Return the (x, y) coordinate for the center point of the cell that contains the specified text.  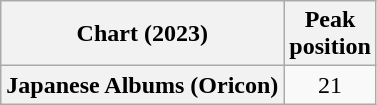
Chart (2023) (142, 34)
Japanese Albums (Oricon) (142, 85)
Peakposition (330, 34)
21 (330, 85)
